Output the [x, y] coordinate of the center of the cell containing the given text.  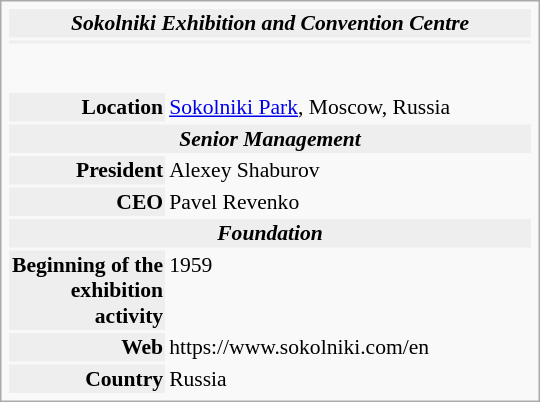
Beginning of the exhibition activity [87, 290]
Foundation [270, 232]
Sokolniki Exhibition and Convention Centre [270, 23]
Pavel Revenko [350, 201]
1959 [350, 290]
CEO [87, 201]
Country [87, 378]
Senior Management [270, 138]
Sokolniki Park, Moscow, Russia [350, 106]
https://www.sokolniki.com/en [350, 346]
President [87, 169]
Alexey Shaburov [350, 169]
Web [87, 346]
Russia [350, 378]
Location [87, 106]
